Locate the cell with the specified text and output its [X, Y] center coordinate. 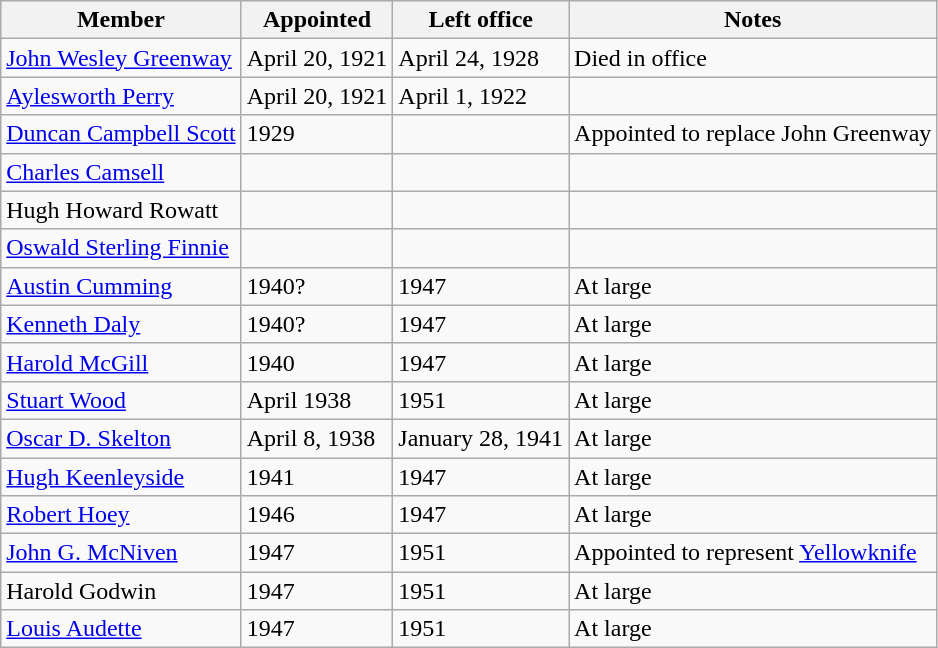
Louis Audette [121, 629]
Hugh Howard Rowatt [121, 210]
Aylesworth Perry [121, 96]
Duncan Campbell Scott [121, 134]
1940 [317, 362]
Harold McGill [121, 362]
April 24, 1928 [481, 58]
Appointed to replace John Greenway [753, 134]
Died in office [753, 58]
1941 [317, 477]
April 1, 1922 [481, 96]
Appointed to represent Yellowknife [753, 553]
1929 [317, 134]
Left office [481, 20]
April 1938 [317, 400]
John G. McNiven [121, 553]
Hugh Keenleyside [121, 477]
John Wesley Greenway [121, 58]
Austin Cumming [121, 286]
January 28, 1941 [481, 438]
Notes [753, 20]
Harold Godwin [121, 591]
Charles Camsell [121, 172]
Stuart Wood [121, 400]
Appointed [317, 20]
Oscar D. Skelton [121, 438]
April 8, 1938 [317, 438]
Member [121, 20]
Robert Hoey [121, 515]
1946 [317, 515]
Kenneth Daly [121, 324]
Oswald Sterling Finnie [121, 248]
